Identify which cell holds the provided text, then report its [X, Y] central coordinate. 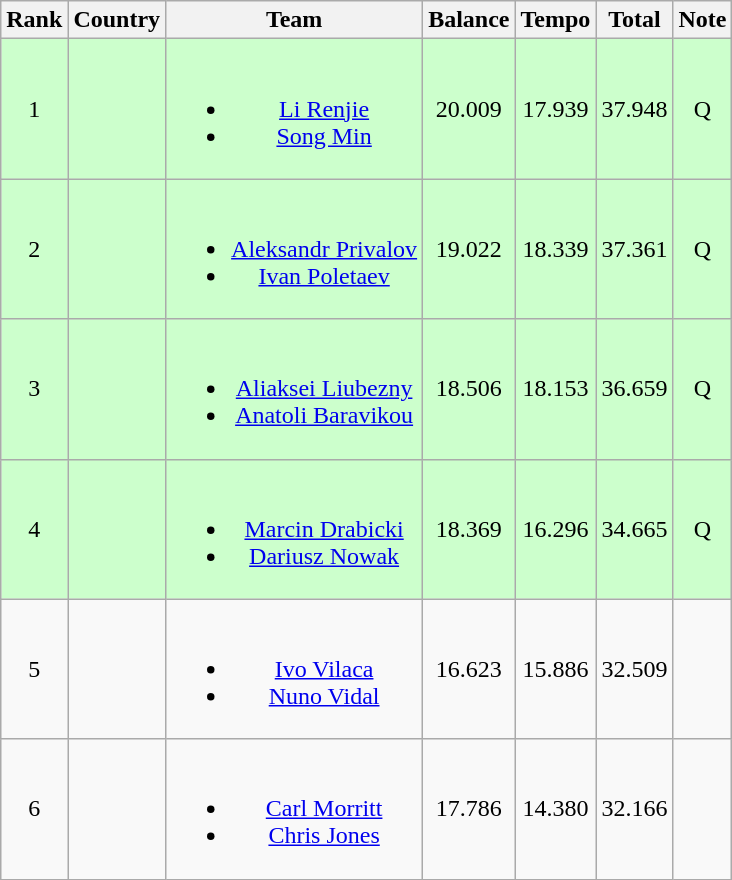
16.623 [469, 669]
16.296 [556, 529]
Ivo VilacaNuno Vidal [294, 669]
Carl MorrittChris Jones [294, 809]
18.369 [469, 529]
Country [117, 20]
34.665 [634, 529]
Aliaksei LiubeznyAnatoli Baravikou [294, 389]
1 [34, 109]
Aleksandr PrivalovIvan Poletaev [294, 249]
Balance [469, 20]
18.153 [556, 389]
Note [702, 20]
17.939 [556, 109]
15.886 [556, 669]
5 [34, 669]
Li RenjieSong Min [294, 109]
18.339 [556, 249]
Marcin DrabickiDariusz Nowak [294, 529]
Team [294, 20]
Tempo [556, 20]
17.786 [469, 809]
37.361 [634, 249]
37.948 [634, 109]
32.509 [634, 669]
Total [634, 20]
Rank [34, 20]
18.506 [469, 389]
14.380 [556, 809]
2 [34, 249]
36.659 [634, 389]
32.166 [634, 809]
3 [34, 389]
20.009 [469, 109]
4 [34, 529]
19.022 [469, 249]
6 [34, 809]
